Provide the [X, Y] coordinate of the cell's center where the given text is located.  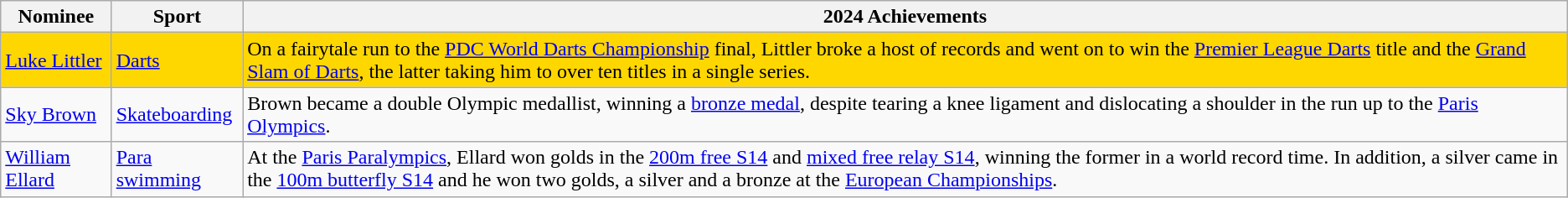
Sport [177, 17]
Skateboarding [177, 114]
Nominee [56, 17]
Para swimming [177, 169]
Luke Littler [56, 60]
Sky Brown [56, 114]
Darts [177, 60]
2024 Achievements [905, 17]
William Ellard [56, 169]
